Find where the given text appears and provide that cell's center as (X, Y) coordinate. 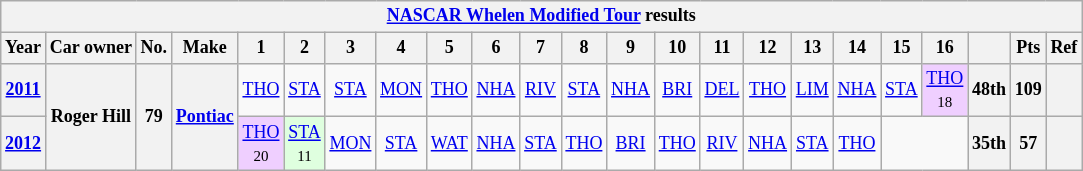
12 (768, 48)
16 (945, 48)
2 (304, 48)
79 (154, 116)
Roger Hill (90, 116)
109 (1028, 90)
15 (902, 48)
1 (261, 48)
48th (990, 90)
WAT (449, 144)
57 (1028, 144)
Pontiac (204, 116)
11 (722, 48)
2011 (24, 90)
Ref (1064, 48)
8 (584, 48)
10 (677, 48)
6 (496, 48)
4 (402, 48)
Year (24, 48)
13 (812, 48)
5 (449, 48)
Pts (1028, 48)
LIM (812, 90)
3 (350, 48)
Make (204, 48)
Car owner (90, 48)
No. (154, 48)
STA11 (304, 144)
DEL (722, 90)
35th (990, 144)
THO18 (945, 90)
9 (631, 48)
14 (857, 48)
NASCAR Whelen Modified Tour results (542, 16)
THO20 (261, 144)
2012 (24, 144)
7 (540, 48)
